Return [x, y] of the center of cell containing provided text 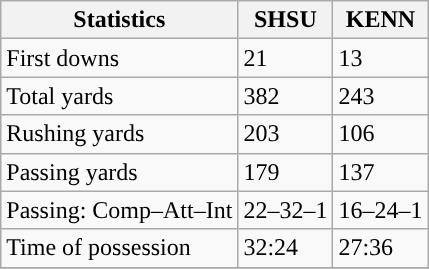
SHSU [286, 20]
KENN [380, 20]
32:24 [286, 248]
243 [380, 96]
13 [380, 58]
21 [286, 58]
Statistics [120, 20]
First downs [120, 58]
106 [380, 134]
Total yards [120, 96]
Rushing yards [120, 134]
203 [286, 134]
22–32–1 [286, 210]
27:36 [380, 248]
Time of possession [120, 248]
Passing: Comp–Att–Int [120, 210]
Passing yards [120, 172]
137 [380, 172]
179 [286, 172]
16–24–1 [380, 210]
382 [286, 96]
